Search for the cell housing the specified text and yield its [x, y] center coordinate. 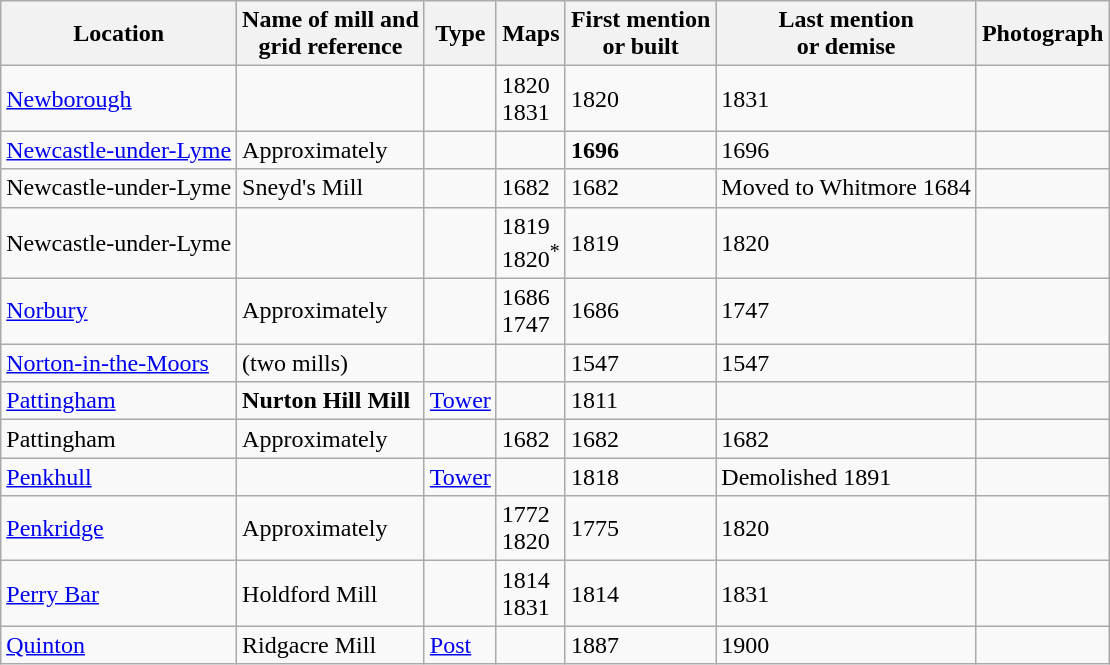
Demolished 1891 [846, 477]
Newborough [119, 98]
(two mills) [331, 363]
Perry Bar [119, 594]
Photograph [1042, 34]
Nurton Hill Mill [331, 401]
1900 [846, 645]
Penkhull [119, 477]
Ridgacre Mill [331, 645]
18201831 [530, 98]
1686 [640, 312]
Type [460, 34]
Sneyd's Mill [331, 188]
1747 [846, 312]
Name of mill andgrid reference [331, 34]
1818 [640, 477]
1819 [640, 243]
18141831 [530, 594]
16861747 [530, 312]
1887 [640, 645]
1775 [640, 528]
Post [460, 645]
Moved to Whitmore 1684 [846, 188]
Location [119, 34]
Norton-in-the-Moors [119, 363]
Holdford Mill [331, 594]
Maps [530, 34]
17721820 [530, 528]
Last mention or demise [846, 34]
Penkridge [119, 528]
18191820* [530, 243]
1814 [640, 594]
1811 [640, 401]
First mentionor built [640, 34]
Quinton [119, 645]
Norbury [119, 312]
